Capture the cell that displays the provided text and extract its [x, y] central coordinate. 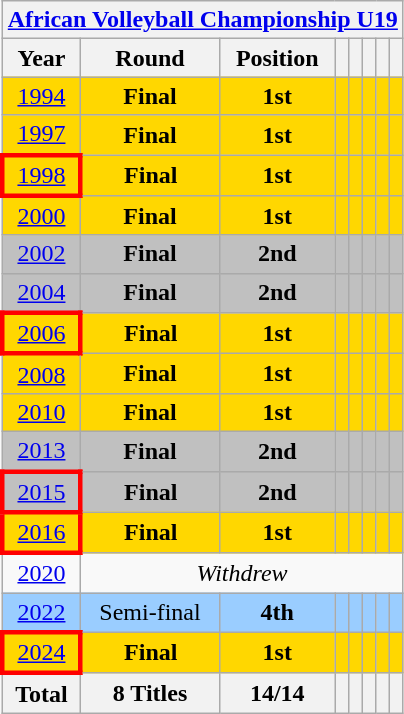
Round [150, 58]
2008 [41, 374]
1998 [41, 174]
2002 [41, 254]
2020 [41, 573]
2013 [41, 451]
2010 [41, 412]
2015 [41, 492]
2022 [41, 613]
1994 [41, 96]
2000 [41, 216]
4th [277, 613]
Semi-final [150, 613]
2006 [41, 334]
8 Titles [150, 693]
Total [41, 693]
2024 [41, 652]
2016 [41, 532]
Withdrew [242, 573]
Year [41, 58]
1997 [41, 135]
Position [277, 58]
14/14 [277, 693]
African Volleyball Championship U19 [202, 20]
2004 [41, 293]
